Locate the cell with the specified text and output its (X, Y) center coordinate. 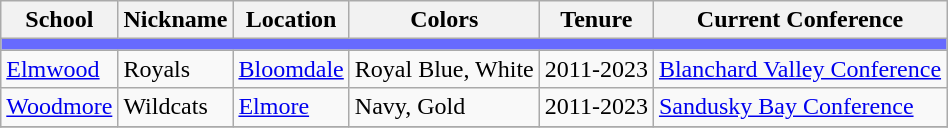
Sandusky Bay Conference (800, 107)
Nickname (176, 20)
Wildcats (176, 107)
Royals (176, 69)
Elmore (291, 107)
Location (291, 20)
Navy, Gold (444, 107)
Blanchard Valley Conference (800, 69)
Colors (444, 20)
School (60, 20)
Royal Blue, White (444, 69)
Bloomdale (291, 69)
Current Conference (800, 20)
Elmwood (60, 69)
Tenure (596, 20)
Woodmore (60, 107)
